Pinpoint the cell where the given text exists, returning its (X, Y) midpoint coordinate. 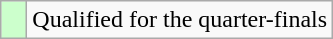
Qualified for the quarter-finals (180, 20)
